Detect which cell encompasses the target text, then output its [X, Y] center coordinate. 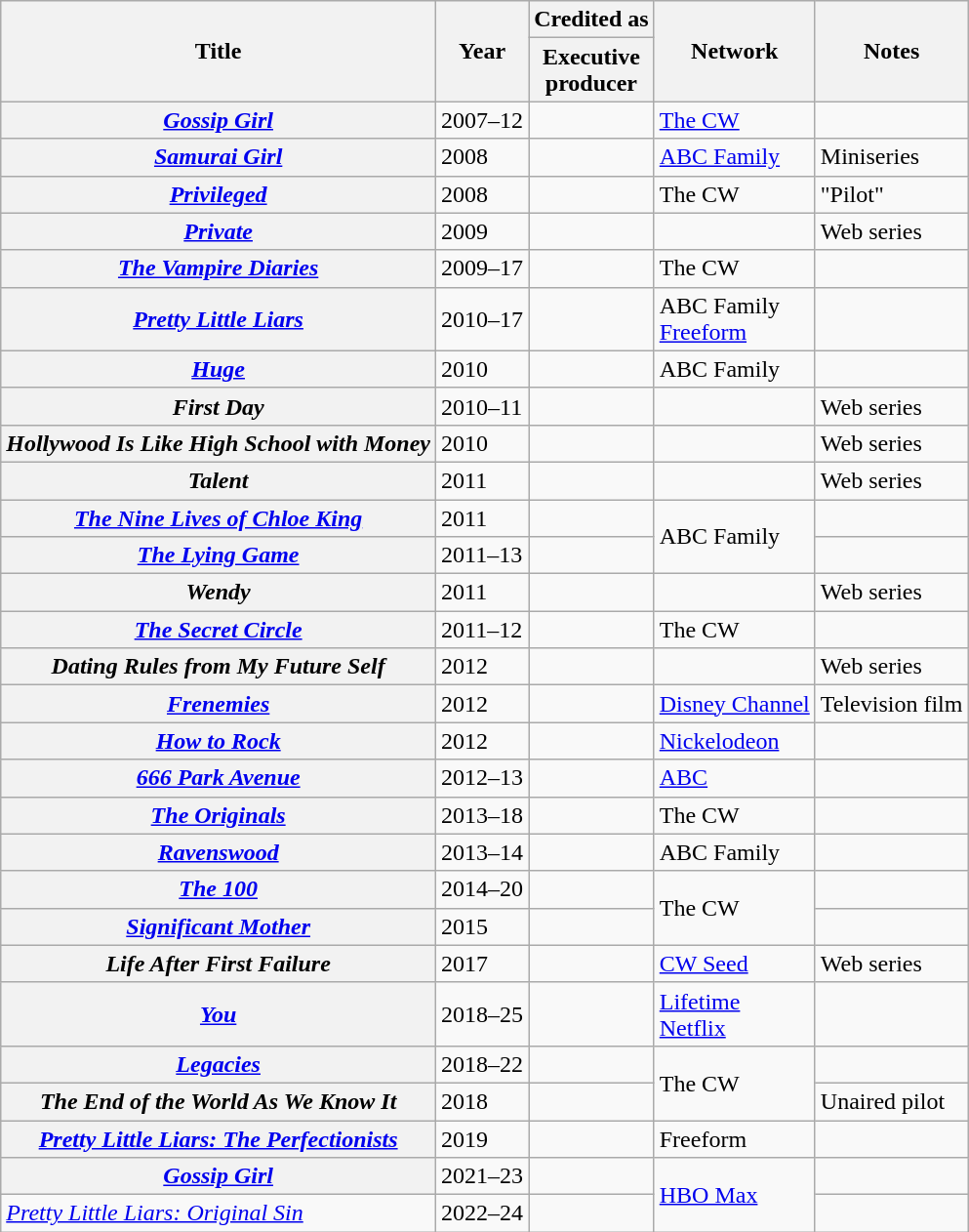
The Lying Game [219, 555]
Title [219, 51]
2018–25 [482, 1013]
2007–12 [482, 120]
Hollywood Is Like High School with Money [219, 443]
2018–22 [482, 1064]
Network [734, 51]
The Vampire Diaries [219, 268]
2011–12 [482, 630]
2018 [482, 1101]
ABC FamilyFreeform [734, 318]
Frenemies [219, 704]
"Pilot" [892, 194]
Life After First Failure [219, 964]
2010–17 [482, 318]
2014–20 [482, 889]
Notes [892, 51]
2015 [482, 926]
ABC [734, 778]
Year [482, 51]
666 Park Avenue [219, 778]
You [219, 1013]
Privileged [219, 194]
LifetimeNetflix [734, 1013]
Samurai Girl [219, 157]
Dating Rules from My Future Self [219, 667]
2010–11 [482, 406]
The 100 [219, 889]
Pretty Little Liars: The Perfectionists [219, 1139]
The Nine Lives of Chloe King [219, 518]
CW Seed [734, 964]
Executiveproducer [591, 70]
Huge [219, 369]
Legacies [219, 1064]
Pretty Little Liars: Original Sin [219, 1213]
First Day [219, 406]
Disney Channel [734, 704]
2012–13 [482, 778]
Freeform [734, 1139]
Miniseries [892, 157]
Ravenswood [219, 852]
Nickelodeon [734, 741]
Wendy [219, 593]
2013–14 [482, 852]
2021–23 [482, 1176]
Unaired pilot [892, 1101]
2022–24 [482, 1213]
Significant Mother [219, 926]
The Secret Circle [219, 630]
Credited as [591, 20]
2013–18 [482, 815]
2017 [482, 964]
Pretty Little Liars [219, 318]
2009 [482, 231]
Television film [892, 704]
Private [219, 231]
2011–13 [482, 555]
How to Rock [219, 741]
The Originals [219, 815]
The End of the World As We Know It [219, 1101]
HBO Max [734, 1195]
2009–17 [482, 268]
2019 [482, 1139]
Talent [219, 480]
